Capture the cell that displays the provided text and extract its (x, y) central coordinate. 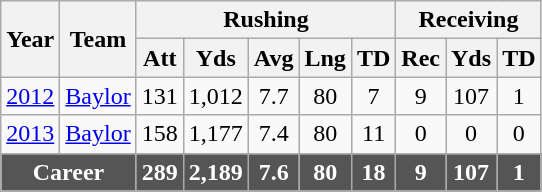
Att (160, 58)
18 (373, 172)
Career (68, 172)
2013 (30, 134)
Rushing (266, 20)
7.7 (274, 96)
Avg (274, 58)
7 (373, 96)
289 (160, 172)
Rec (421, 58)
7.4 (274, 134)
2012 (30, 96)
158 (160, 134)
2,189 (216, 172)
7.6 (274, 172)
Lng (325, 58)
1,012 (216, 96)
Receiving (468, 20)
11 (373, 134)
1,177 (216, 134)
Year (30, 39)
Team (98, 39)
131 (160, 96)
